Detect which cell encompasses the target text, then output its (x, y) center coordinate. 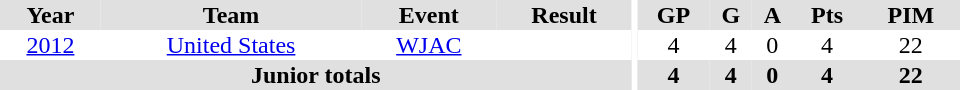
G (730, 15)
Team (231, 15)
Result (564, 15)
WJAC (428, 45)
A (772, 15)
GP (674, 15)
2012 (50, 45)
Year (50, 15)
Event (428, 15)
PIM (911, 15)
Pts (826, 15)
Junior totals (316, 75)
United States (231, 45)
